Search for the cell housing the specified text and yield its [x, y] center coordinate. 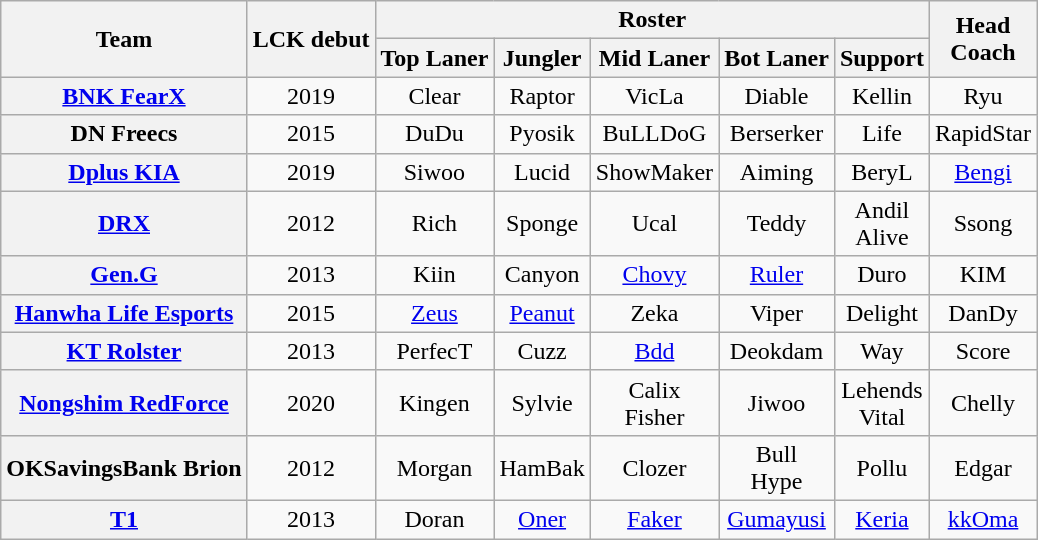
Ssong [982, 224]
Score [982, 351]
Zeus [434, 313]
Cuzz [542, 351]
LCK debut [311, 39]
CalixFisher [654, 402]
Bdd [654, 351]
HamBak [542, 468]
Kiin [434, 275]
Bot Laner [777, 58]
Dplus KIA [124, 172]
Edgar [982, 468]
Bengi [982, 172]
Peanut [542, 313]
Delight [882, 313]
DuDu [434, 134]
Kellin [882, 96]
Deokdam [777, 351]
Ryu [982, 96]
Ruler [777, 275]
DRX [124, 224]
ShowMaker [654, 172]
Chelly [982, 402]
Aiming [777, 172]
Sponge [542, 224]
Clear [434, 96]
Raptor [542, 96]
Diable [777, 96]
LehendsVital [882, 402]
Mid Laner [654, 58]
Sylvie [542, 402]
Berserker [777, 134]
RapidStar [982, 134]
Chovy [654, 275]
DN Freecs [124, 134]
Oner [542, 519]
Pollu [882, 468]
2020 [311, 402]
PerfecT [434, 351]
Way [882, 351]
Life [882, 134]
Viper [777, 313]
Keria [882, 519]
Gumayusi [777, 519]
Roster [652, 20]
kkOma [982, 519]
Top Laner [434, 58]
Support [882, 58]
Canyon [542, 275]
KT Rolster [124, 351]
Morgan [434, 468]
Jungler [542, 58]
DanDy [982, 313]
Jiwoo [777, 402]
AndilAlive [882, 224]
Hanwha Life Esports [124, 313]
KIM [982, 275]
BeryL [882, 172]
Rich [434, 224]
Duro [882, 275]
BullHype [777, 468]
Gen.G [124, 275]
BuLLDoG [654, 134]
Faker [654, 519]
OKSavingsBank Brion [124, 468]
Doran [434, 519]
Team [124, 39]
T1 [124, 519]
Teddy [777, 224]
Nongshim RedForce [124, 402]
Clozer [654, 468]
VicLa [654, 96]
Kingen [434, 402]
Pyosik [542, 134]
Siwoo [434, 172]
HeadCoach [982, 39]
Lucid [542, 172]
Zeka [654, 313]
BNK FearX [124, 96]
Ucal [654, 224]
